Pinpoint the cell where the given text exists, returning its [X, Y] midpoint coordinate. 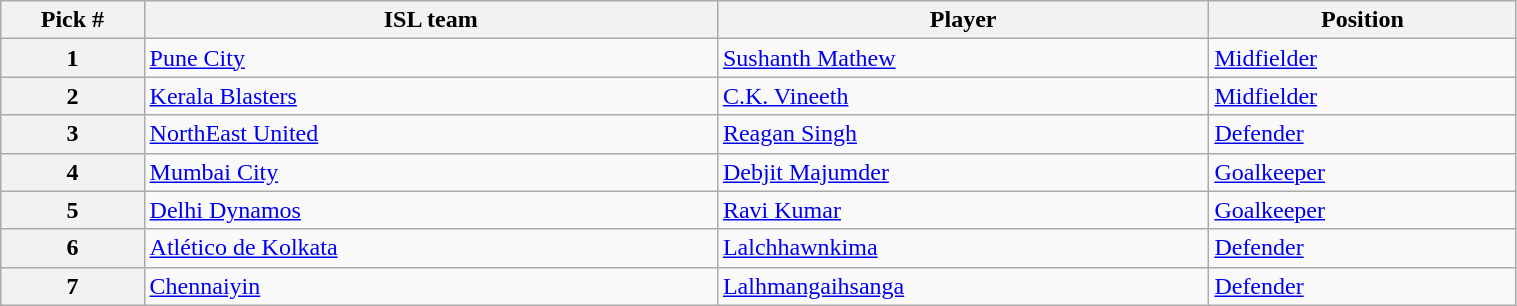
Lalhmangaihsanga [962, 286]
2 [72, 96]
Delhi Dynamos [430, 210]
Ravi Kumar [962, 210]
Player [962, 20]
3 [72, 134]
Sushanth Mathew [962, 58]
7 [72, 286]
NorthEast United [430, 134]
4 [72, 172]
Position [1362, 20]
Debjit Majumder [962, 172]
Kerala Blasters [430, 96]
1 [72, 58]
C.K. Vineeth [962, 96]
Mumbai City [430, 172]
Pune City [430, 58]
Chennaiyin [430, 286]
Lalchhawnkima [962, 248]
Atlético de Kolkata [430, 248]
5 [72, 210]
ISL team [430, 20]
6 [72, 248]
Reagan Singh [962, 134]
Pick # [72, 20]
